For the text-containing cell, return its midpoint in (x, y) coordinate format. 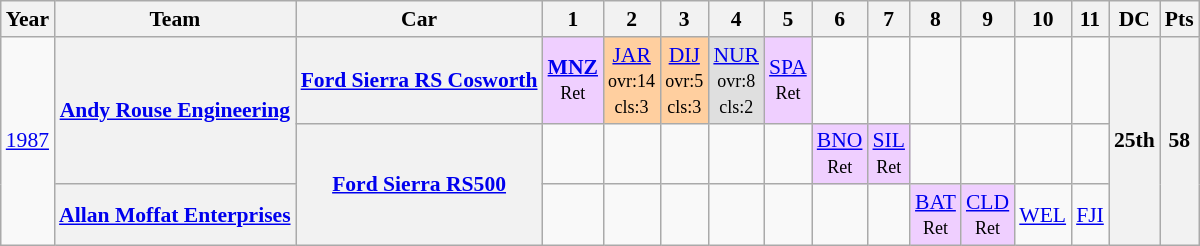
Allan Moffat Enterprises (175, 216)
1987 (28, 142)
8 (936, 19)
9 (988, 19)
6 (840, 19)
4 (736, 19)
7 (888, 19)
Pts (1180, 19)
CLDRet (988, 216)
BATRet (936, 216)
10 (1042, 19)
Car (420, 19)
Year (28, 19)
11 (1090, 19)
Ford Sierra RS500 (420, 184)
DIJovr:5cls:3 (684, 80)
WEL (1042, 216)
Andy Rouse Engineering (175, 111)
5 (788, 19)
FJI (1090, 216)
Team (175, 19)
3 (684, 19)
1 (573, 19)
JARovr:14cls:3 (632, 80)
2 (632, 19)
25th (1134, 142)
NURovr:8cls:2 (736, 80)
DC (1134, 19)
SPARet (788, 80)
MNZRet (573, 80)
SILRet (888, 154)
BNORet (840, 154)
Ford Sierra RS Cosworth (420, 80)
58 (1180, 142)
